Return the [X, Y] coordinate for the center point of the cell that contains the specified text.  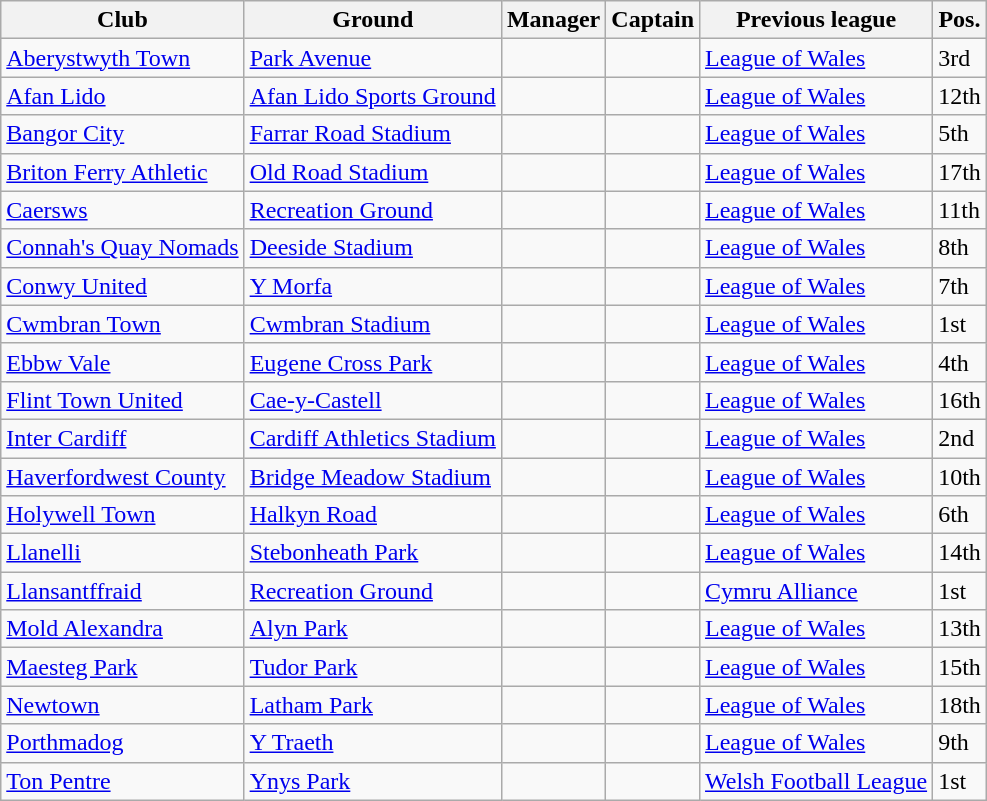
Y Morfa [372, 286]
Llansantffraid [122, 591]
Latham Park [372, 705]
Club [122, 20]
Pos. [960, 20]
Tudor Park [372, 667]
Cae-y-Castell [372, 400]
Afan Lido Sports Ground [372, 96]
15th [960, 667]
Alyn Park [372, 629]
4th [960, 362]
Flint Town United [122, 400]
2nd [960, 438]
Briton Ferry Athletic [122, 172]
Inter Cardiff [122, 438]
Ynys Park [372, 781]
Ton Pentre [122, 781]
Halkyn Road [372, 515]
Afan Lido [122, 96]
Park Avenue [372, 58]
12th [960, 96]
Llanelli [122, 553]
Old Road Stadium [372, 172]
Porthmadog [122, 743]
Stebonheath Park [372, 553]
Aberystwyth Town [122, 58]
Eugene Cross Park [372, 362]
7th [960, 286]
Haverfordwest County [122, 477]
8th [960, 248]
11th [960, 210]
Ebbw Vale [122, 362]
Maesteg Park [122, 667]
13th [960, 629]
Bangor City [122, 134]
9th [960, 743]
Farrar Road Stadium [372, 134]
Manager [553, 20]
3rd [960, 58]
16th [960, 400]
Y Traeth [372, 743]
17th [960, 172]
Previous league [816, 20]
10th [960, 477]
14th [960, 553]
Caersws [122, 210]
Connah's Quay Nomads [122, 248]
18th [960, 705]
Mold Alexandra [122, 629]
Captain [653, 20]
Deeside Stadium [372, 248]
Ground [372, 20]
Holywell Town [122, 515]
Conwy United [122, 286]
Newtown [122, 705]
6th [960, 515]
Cwmbran Town [122, 324]
Welsh Football League [816, 781]
Bridge Meadow Stadium [372, 477]
5th [960, 134]
Cwmbran Stadium [372, 324]
Cardiff Athletics Stadium [372, 438]
Cymru Alliance [816, 591]
